Return (x, y) of the center of cell containing provided text 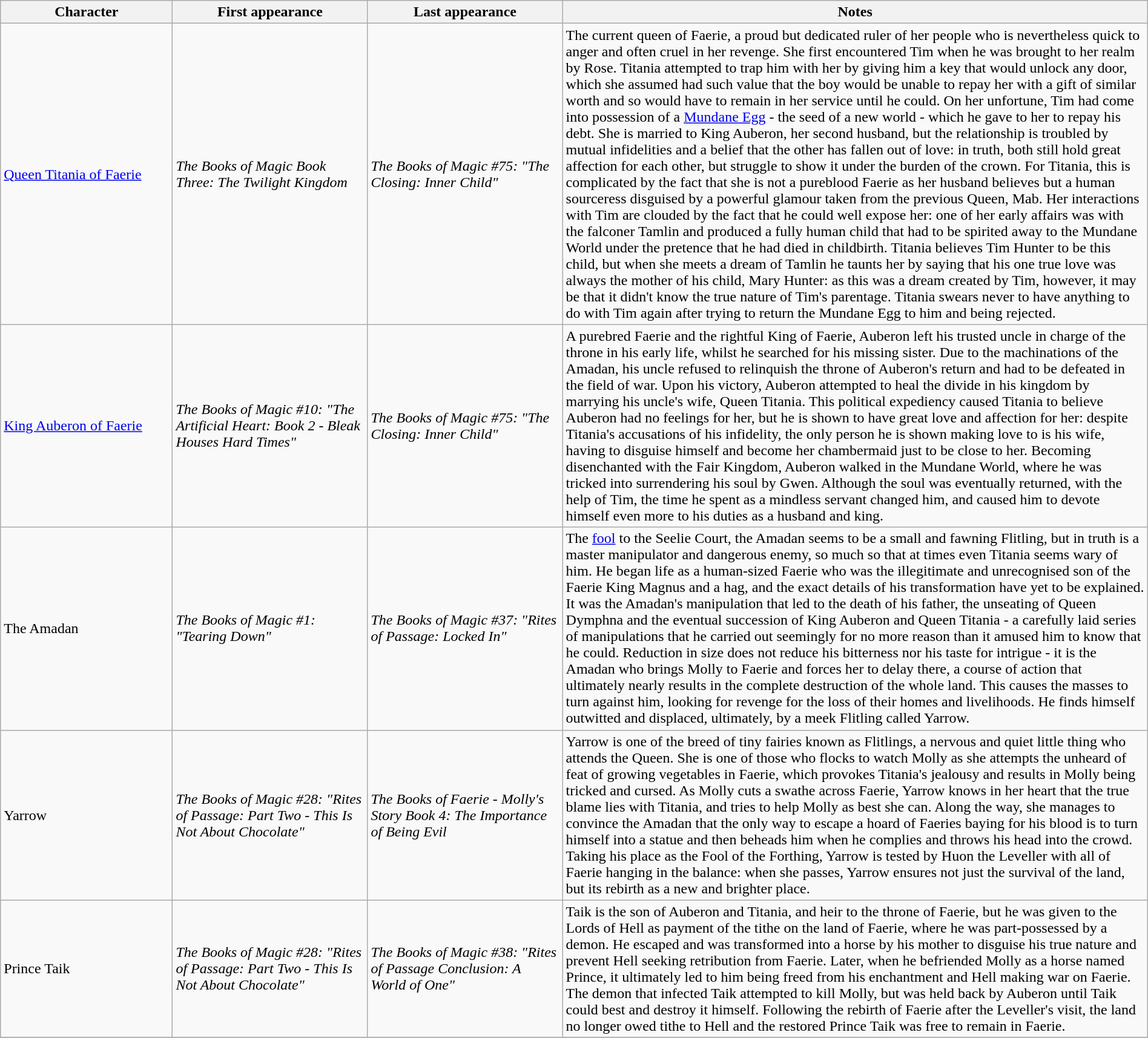
Notes (855, 12)
Last appearance (465, 12)
The Books of Magic #37: "Rites of Passage: Locked In" (465, 628)
King Auberon of Faerie (87, 426)
First appearance (270, 12)
Queen Titania of Faerie (87, 174)
Character (87, 12)
The Books of Magic Book Three: The Twilight Kingdom (270, 174)
The Books of Magic #10: "The Artificial Heart: Book 2 - Bleak Houses Hard Times" (270, 426)
Yarrow (87, 815)
The Books of Magic #1: "Tearing Down" (270, 628)
The Books of Magic #38: "Rites of Passage Conclusion: A World of One" (465, 968)
Prince Taik (87, 968)
The Books of Faerie - Molly's Story Book 4: The Importance of Being Evil (465, 815)
The Amadan (87, 628)
